Search for the cell housing the specified text and yield its (x, y) center coordinate. 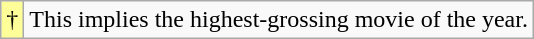
This implies the highest-grossing movie of the year. (279, 20)
† (12, 20)
